For the text-containing cell, return its midpoint in (x, y) coordinate format. 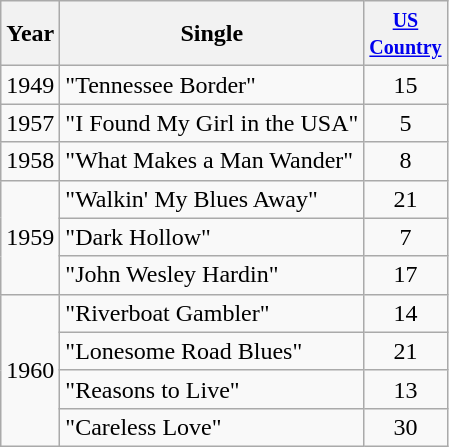
15 (406, 85)
5 (406, 123)
1959 (30, 237)
1957 (30, 123)
1949 (30, 85)
1958 (30, 161)
7 (406, 237)
Single (212, 34)
"Reasons to Live" (212, 389)
"Riverboat Gambler" (212, 313)
8 (406, 161)
"Dark Hollow" (212, 237)
Year (30, 34)
US Country (406, 34)
"Tennessee Border" (212, 85)
1960 (30, 370)
"What Makes a Man Wander" (212, 161)
"John Wesley Hardin" (212, 275)
14 (406, 313)
"I Found My Girl in the USA" (212, 123)
30 (406, 427)
"Careless Love" (212, 427)
17 (406, 275)
"Walkin' My Blues Away" (212, 199)
13 (406, 389)
"Lonesome Road Blues" (212, 351)
